Find where the given text appears and provide that cell's center as [x, y] coordinate. 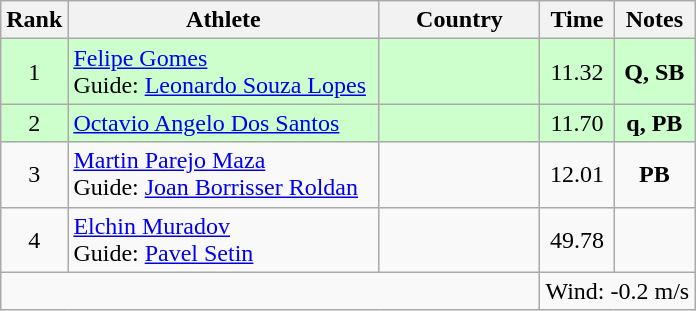
2 [34, 123]
3 [34, 174]
12.01 [577, 174]
Felipe GomesGuide: Leonardo Souza Lopes [224, 72]
PB [654, 174]
Athlete [224, 20]
11.70 [577, 123]
Country [460, 20]
Rank [34, 20]
Octavio Angelo Dos Santos [224, 123]
4 [34, 240]
49.78 [577, 240]
q, PB [654, 123]
Q, SB [654, 72]
Notes [654, 20]
11.32 [577, 72]
Elchin MuradovGuide: Pavel Setin [224, 240]
Martin Parejo MazaGuide: Joan Borrisser Roldan [224, 174]
1 [34, 72]
Wind: -0.2 m/s [618, 291]
Time [577, 20]
